Return (X, Y) of the center of cell containing provided text 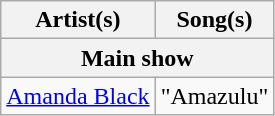
Artist(s) (78, 20)
Song(s) (214, 20)
"Amazulu" (214, 96)
Main show (138, 58)
Amanda Black (78, 96)
